Extract the (x, y) coordinate from the center of the cell holding the provided text.  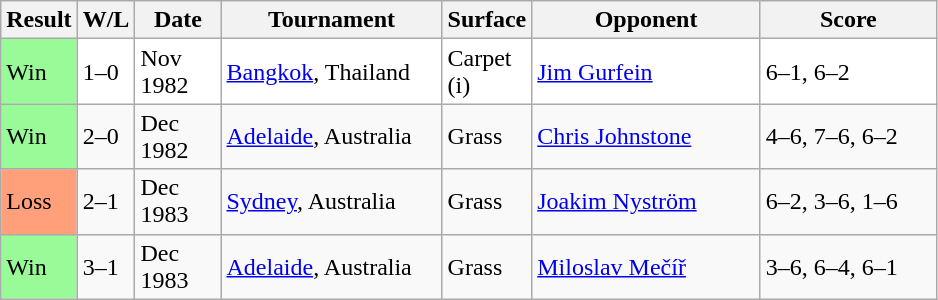
Carpet (i) (487, 72)
3–1 (106, 266)
4–6, 7–6, 6–2 (848, 136)
3–6, 6–4, 6–1 (848, 266)
6–2, 3–6, 1–6 (848, 202)
2–1 (106, 202)
Miloslav Mečíř (646, 266)
Dec 1982 (178, 136)
Bangkok, Thailand (332, 72)
Surface (487, 20)
Nov 1982 (178, 72)
Score (848, 20)
Sydney, Australia (332, 202)
Loss (39, 202)
6–1, 6–2 (848, 72)
Chris Johnstone (646, 136)
Jim Gurfein (646, 72)
Result (39, 20)
1–0 (106, 72)
2–0 (106, 136)
W/L (106, 20)
Date (178, 20)
Opponent (646, 20)
Joakim Nyström (646, 202)
Tournament (332, 20)
